For the text-containing cell, return its midpoint in [X, Y] coordinate format. 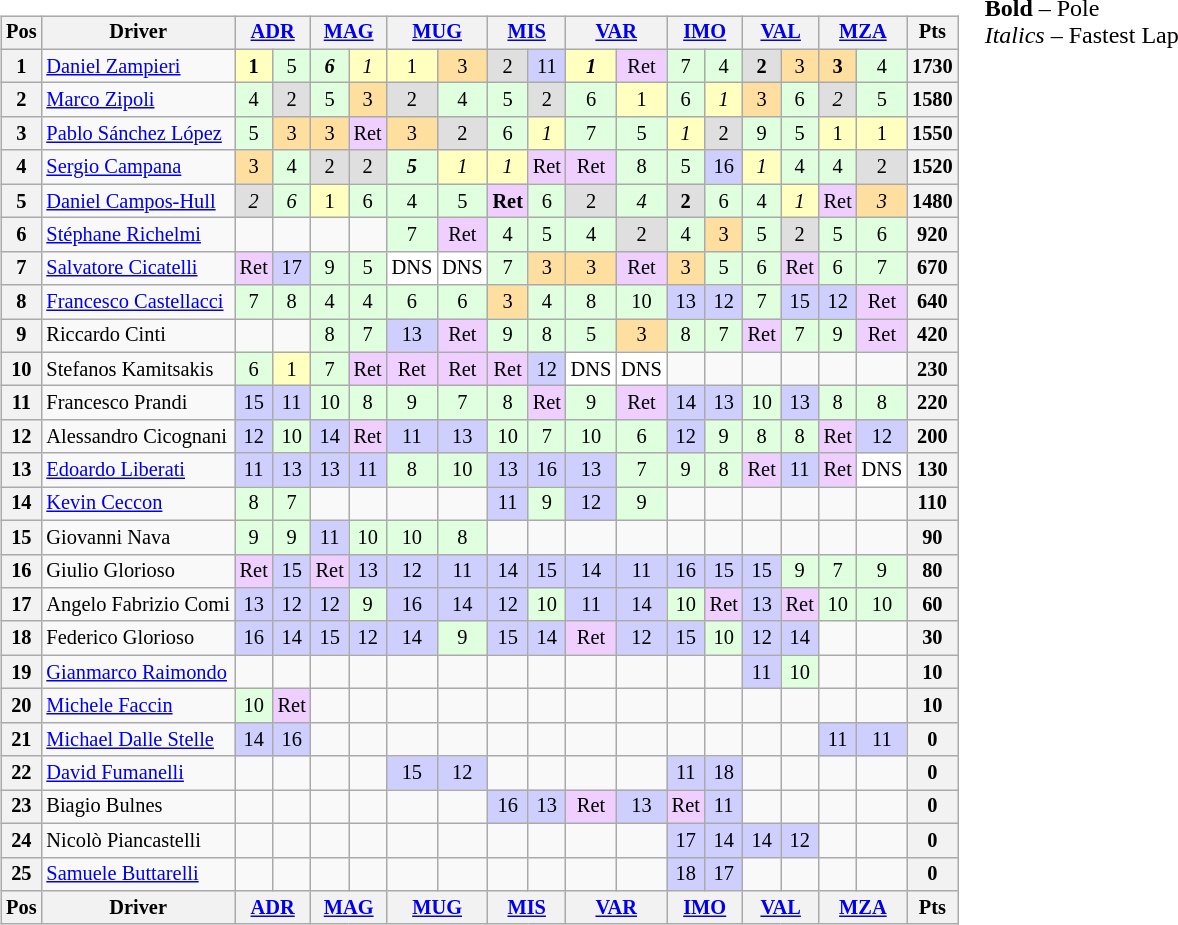
Giovanni Nava [138, 537]
21 [21, 739]
Marco Zipoli [138, 100]
Edoardo Liberati [138, 470]
Riccardo Cinti [138, 336]
1520 [932, 167]
19 [21, 672]
Samuele Buttarelli [138, 874]
Daniel Zampieri [138, 66]
80 [932, 571]
110 [932, 504]
Daniel Campos-Hull [138, 201]
Stefanos Kamitsakis [138, 369]
Francesco Prandi [138, 403]
23 [21, 807]
Gianmarco Raimondo [138, 672]
Michael Dalle Stelle [138, 739]
Michele Faccin [138, 706]
Federico Glorioso [138, 638]
Kevin Ceccon [138, 504]
640 [932, 302]
130 [932, 470]
30 [932, 638]
Sergio Campana [138, 167]
25 [21, 874]
1580 [932, 100]
1730 [932, 66]
200 [932, 437]
Alessandro Cicognani [138, 437]
1480 [932, 201]
90 [932, 537]
Angelo Fabrizio Comi [138, 605]
22 [21, 773]
670 [932, 268]
20 [21, 706]
Francesco Castellacci [138, 302]
60 [932, 605]
Pablo Sánchez López [138, 134]
Nicolò Piancastelli [138, 840]
Giulio Glorioso [138, 571]
1550 [932, 134]
220 [932, 403]
Salvatore Cicatelli [138, 268]
Biagio Bulnes [138, 807]
24 [21, 840]
420 [932, 336]
920 [932, 235]
Stéphane Richelmi [138, 235]
230 [932, 369]
David Fumanelli [138, 773]
